Search for the cell housing the specified text and yield its (x, y) center coordinate. 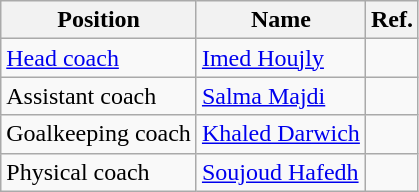
Assistant coach (99, 96)
Position (99, 20)
Physical coach (99, 172)
Salma Majdi (280, 96)
Ref. (392, 20)
Khaled Darwich (280, 134)
Goalkeeping coach (99, 134)
Soujoud Hafedh (280, 172)
Imed Houjly (280, 58)
Name (280, 20)
Head coach (99, 58)
